Find where the given text appears and provide that cell's center as (x, y) coordinate. 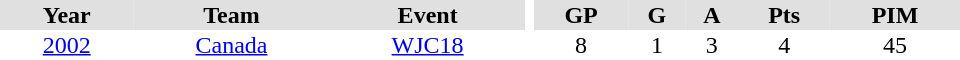
8 (582, 45)
G (658, 15)
1 (658, 45)
PIM (895, 15)
Canada (231, 45)
A (712, 15)
WJC18 (428, 45)
3 (712, 45)
Event (428, 15)
2002 (66, 45)
45 (895, 45)
4 (784, 45)
Team (231, 15)
Year (66, 15)
Pts (784, 15)
GP (582, 15)
